For the text-containing cell, return its midpoint in (x, y) coordinate format. 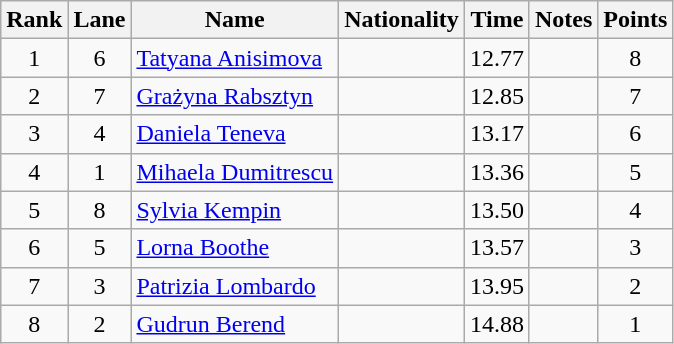
Lorna Boothe (235, 248)
14.88 (496, 324)
12.77 (496, 58)
Tatyana Anisimova (235, 58)
Time (496, 20)
13.95 (496, 286)
Nationality (402, 20)
Name (235, 20)
Lane (100, 20)
Sylvia Kempin (235, 210)
12.85 (496, 96)
Rank (34, 20)
Gudrun Berend (235, 324)
13.17 (496, 134)
Points (636, 20)
13.36 (496, 172)
Daniela Teneva (235, 134)
13.57 (496, 248)
Patrizia Lombardo (235, 286)
Mihaela Dumitrescu (235, 172)
Notes (563, 20)
Grażyna Rabsztyn (235, 96)
13.50 (496, 210)
